Scan for the cell matching the given text and deliver its (X, Y) coordinate at center. 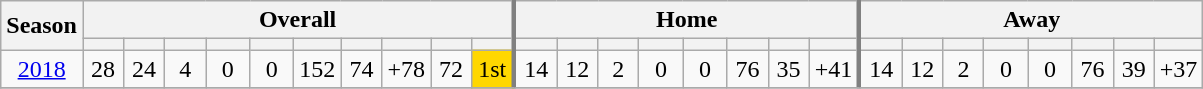
4 (186, 69)
152 (318, 69)
39 (1134, 69)
72 (452, 69)
Home (686, 20)
24 (144, 69)
Away (1031, 20)
Overall (298, 20)
+37 (1178, 69)
+41 (834, 69)
35 (788, 69)
2018 (42, 69)
28 (102, 69)
1st (494, 69)
Season (42, 26)
+78 (406, 69)
74 (362, 69)
